Return [X, Y] of the center of cell containing provided text 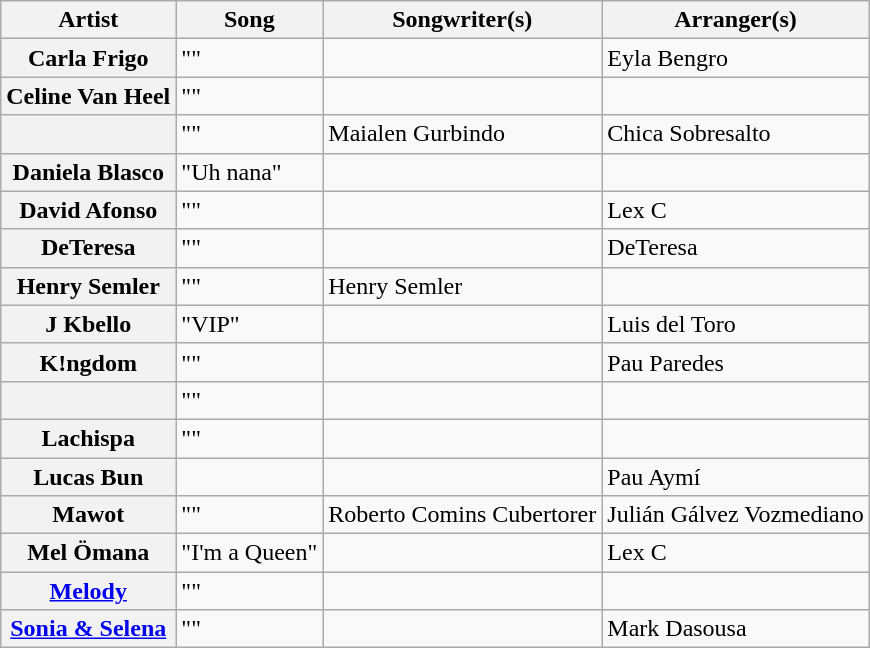
Song [250, 20]
Celine Van Heel [88, 96]
Songwriter(s) [462, 20]
"I'm a Queen" [250, 553]
Carla Frigo [88, 58]
Daniela Blasco [88, 172]
Arranger(s) [736, 20]
Mark Dasousa [736, 629]
Eyla Bengro [736, 58]
Maialen Gurbindo [462, 134]
Pau Paredes [736, 362]
J Kbello [88, 324]
Roberto Comins Cubertorer [462, 515]
Artist [88, 20]
K!ngdom [88, 362]
"VIP" [250, 324]
"Uh nana" [250, 172]
Julián Gálvez Vozmediano [736, 515]
Chica Sobresalto [736, 134]
David Afonso [88, 210]
Pau Aymí [736, 477]
Melody [88, 591]
Sonia & Selena [88, 629]
Mel Ömana [88, 553]
Lucas Bun [88, 477]
Lachispa [88, 438]
Mawot [88, 515]
Luis del Toro [736, 324]
